Identify which cell holds the provided text, then report its [x, y] central coordinate. 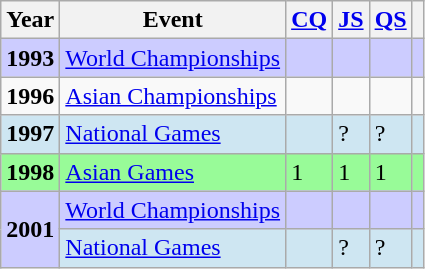
QS [390, 20]
CQ [310, 20]
1997 [30, 134]
1993 [30, 58]
Asian Games [173, 172]
Event [173, 20]
1998 [30, 172]
JS [351, 20]
Asian Championships [173, 96]
2001 [30, 229]
Year [30, 20]
1996 [30, 96]
